From the cell containing the given text, extract its center point as [X, Y] coordinate. 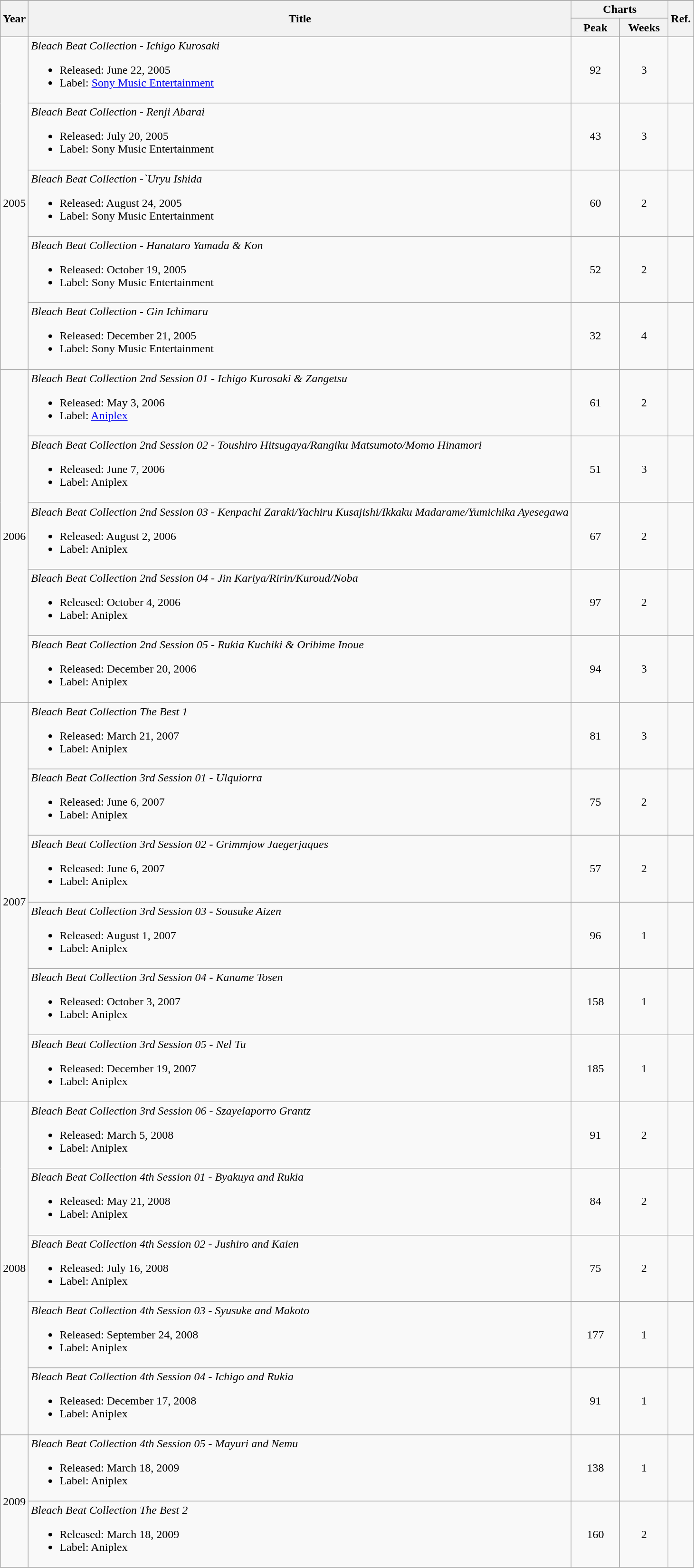
Bleach Beat Collection 3rd Session 02 - Grimmjow JaegerjaquesReleased: June 6, 2007Label: Aniplex [300, 869]
Bleach Beat Collection - Hanataro Yamada & KonReleased: October 19, 2005Label: Sony Music Entertainment [300, 269]
158 [596, 1002]
Bleach Beat Collection 4th Session 03 - Syusuke and MakotoReleased: September 24, 2008Label: Aniplex [300, 1335]
32 [596, 336]
Bleach Beat Collection 4th Session 02 - Jushiro and KaienReleased: July 16, 2008Label: Aniplex [300, 1268]
52 [596, 269]
Bleach Beat Collection 4th Session 05 - Mayuri and NemuReleased: March 18, 2009Label: Aniplex [300, 1468]
Bleach Beat Collection 4th Session 04 - Ichigo and RukiaReleased: December 17, 2008Label: Aniplex [300, 1401]
138 [596, 1468]
177 [596, 1335]
61 [596, 403]
81 [596, 736]
160 [596, 1534]
94 [596, 669]
96 [596, 935]
4 [644, 336]
92 [596, 70]
Bleach Beat Collection 2nd Session 05 - Rukia Kuchiki & Orihime InoueReleased: December 20, 2006Label: Aniplex [300, 669]
Bleach Beat Collection 3rd Session 01 - UlquiorraReleased: June 6, 2007Label: Aniplex [300, 802]
185 [596, 1068]
2008 [14, 1268]
60 [596, 203]
Bleach Beat Collection 4th Session 01 - Byakuya and RukiaReleased: May 21, 2008Label: Aniplex [300, 1202]
Peak [596, 28]
2005 [14, 203]
Title [300, 19]
Bleach Beat Collection 2nd Session 04 - Jin Kariya/Ririn/Kuroud/NobaReleased: October 4, 2006Label: Aniplex [300, 602]
Bleach Beat Collection 2nd Session 02 - Toushiro Hitsugaya/Rangiku Matsumoto/Momo HinamoriReleased: June 7, 2006Label: Aniplex [300, 469]
Bleach Beat Collection 2nd Session 01 - Ichigo Kurosaki & ZangetsuReleased: May 3, 2006Label: Aniplex [300, 403]
84 [596, 1202]
Bleach Beat Collection - Gin IchimaruReleased: December 21, 2005Label: Sony Music Entertainment [300, 336]
Year [14, 19]
Bleach Beat Collection 3rd Session 05 - Nel TuReleased: December 19, 2007Label: Aniplex [300, 1068]
Bleach Beat Collection The Best 1Released: March 21, 2007Label: Aniplex [300, 736]
Bleach Beat Collection 3rd Session 03 - Sousuke AizenReleased: August 1, 2007Label: Aniplex [300, 935]
Bleach Beat Collection 3rd Session 04 - Kaname TosenReleased: October 3, 2007Label: Aniplex [300, 1002]
97 [596, 602]
Charts [620, 10]
Bleach Beat Collection - Renji AbaraiReleased: July 20, 2005Label: Sony Music Entertainment [300, 136]
43 [596, 136]
Ref. [681, 19]
Bleach Beat Collection 3rd Session 06 - Szayelaporro GrantzReleased: March 5, 2008Label: Aniplex [300, 1135]
2007 [14, 902]
Bleach Beat Collection The Best 2Released: March 18, 2009Label: Aniplex [300, 1534]
2006 [14, 536]
Weeks [644, 28]
51 [596, 469]
2009 [14, 1501]
Bleach Beat Collection 2nd Session 03 - Kenpachi Zaraki/Yachiru Kusajishi/Ikkaku Madarame/Yumichika AyesegawaReleased: August 2, 2006Label: Aniplex [300, 536]
Bleach Beat Collection - Ichigo KurosakiReleased: June 22, 2005Label: Sony Music Entertainment [300, 70]
57 [596, 869]
67 [596, 536]
Bleach Beat Collection -`Uryu IshidaReleased: August 24, 2005Label: Sony Music Entertainment [300, 203]
